Extract the (X, Y) coordinate from the center of the cell holding the provided text.  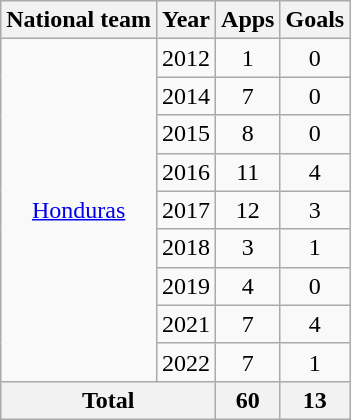
Total (108, 400)
2015 (186, 134)
2019 (186, 286)
60 (248, 400)
2022 (186, 362)
12 (248, 210)
11 (248, 172)
2012 (186, 58)
2021 (186, 324)
13 (315, 400)
8 (248, 134)
2018 (186, 248)
Year (186, 20)
Apps (248, 20)
2014 (186, 96)
Honduras (79, 210)
Goals (315, 20)
2016 (186, 172)
2017 (186, 210)
National team (79, 20)
